Pinpoint the cell where the given text exists, returning its [X, Y] midpoint coordinate. 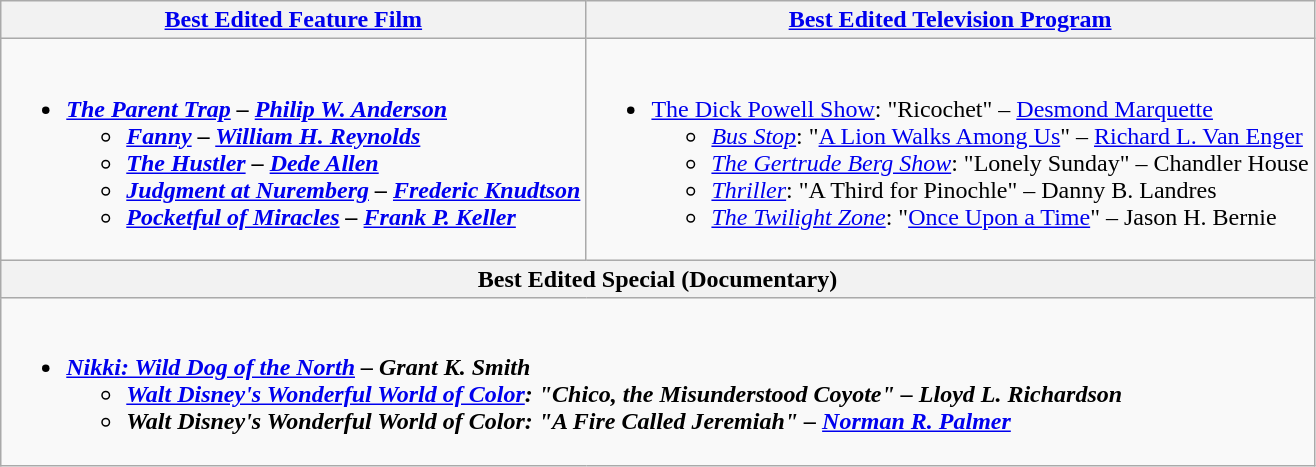
Best Edited Television Program [950, 20]
Best Edited Feature Film [294, 20]
Best Edited Special (Documentary) [658, 279]
